Provide the (x, y) coordinate of the cell's center where the given text is located.  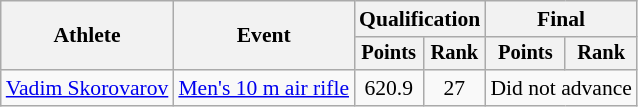
Qualification (420, 19)
Athlete (88, 36)
Event (264, 36)
Men's 10 m air rifle (264, 88)
Vadim Skorovarov (88, 88)
Final (561, 19)
Did not advance (561, 88)
620.9 (388, 88)
27 (454, 88)
